From the cell containing the given text, extract its center point as (X, Y) coordinate. 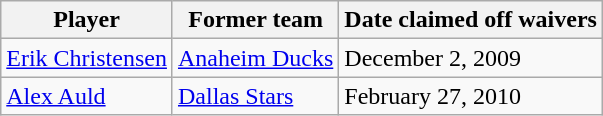
Anaheim Ducks (255, 58)
Date claimed off waivers (471, 20)
Dallas Stars (255, 96)
February 27, 2010 (471, 96)
Player (87, 20)
Erik Christensen (87, 58)
December 2, 2009 (471, 58)
Alex Auld (87, 96)
Former team (255, 20)
